Locate the cell with the specified text and output its [X, Y] center coordinate. 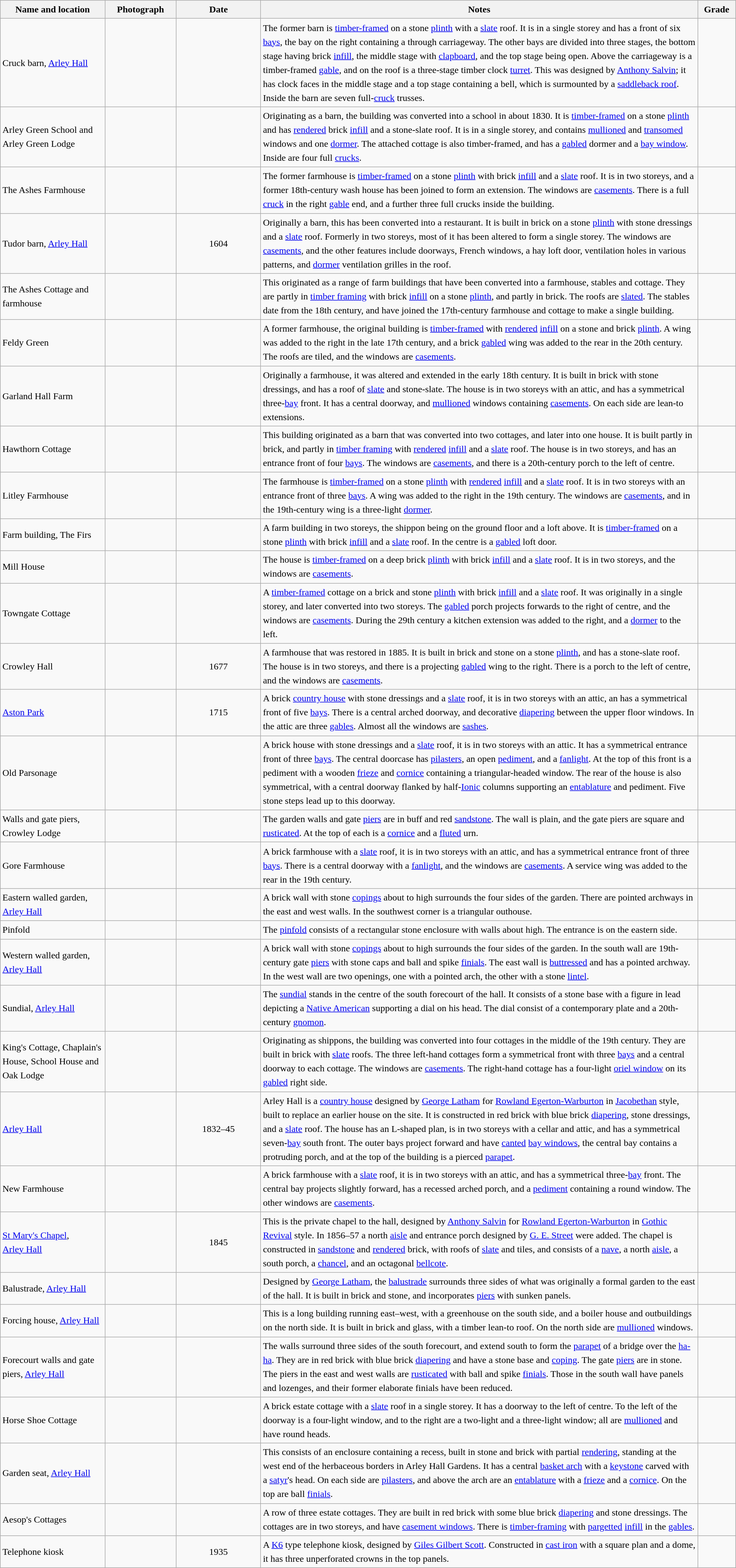
The pinfold consists of a rectangular stone enclosure with walls about high. The entrance is on the eastern side. [479, 930]
Tudor barn, Arley Hall [53, 243]
Date [219, 9]
Old Parsonage [53, 773]
Arley Green School and Arley Green Lodge [53, 137]
1935 [219, 1552]
The house is timber-framed on a deep brick plinth with brick infill and a slate roof. It is in two storeys, and the windows are casements. [479, 567]
Eastern walled garden,Arley Hall [53, 905]
Garland Hall Farm [53, 396]
Mill House [53, 567]
Telephone kiosk [53, 1552]
1677 [219, 666]
Litley Farmhouse [53, 495]
Arley Hall [53, 1128]
Notes [479, 9]
Western walled garden,Arley Hall [53, 962]
Horse Shoe Cottage [53, 1420]
Hawthorn Cottage [53, 449]
Cruck barn, Arley Hall [53, 63]
1832–45 [219, 1128]
1715 [219, 713]
Feldy Green [53, 342]
St Mary's Chapel,Arley Hall [53, 1242]
Crowley Hall [53, 666]
Photograph [141, 9]
New Farmhouse [53, 1189]
Sundial, Arley Hall [53, 1008]
Forecourt walls and gate piers, Arley Hall [53, 1367]
Pinfold [53, 930]
The Ashes Cottage and farmhouse [53, 297]
1845 [219, 1242]
Walls and gate piers,Crowley Lodge [53, 826]
Gore Farmhouse [53, 865]
Grade [717, 9]
Aesop's Cottages [53, 1520]
Forcing house, Arley Hall [53, 1320]
King's Cottage, Chaplain's House, School House and Oak Lodge [53, 1062]
Garden seat, Arley Hall [53, 1473]
Towngate Cottage [53, 614]
1604 [219, 243]
Farm building, The Firs [53, 534]
The Ashes Farmhouse [53, 190]
Balustrade, Arley Hall [53, 1288]
Aston Park [53, 713]
Name and location [53, 9]
